Identify which cell holds the provided text, then report its [X, Y] central coordinate. 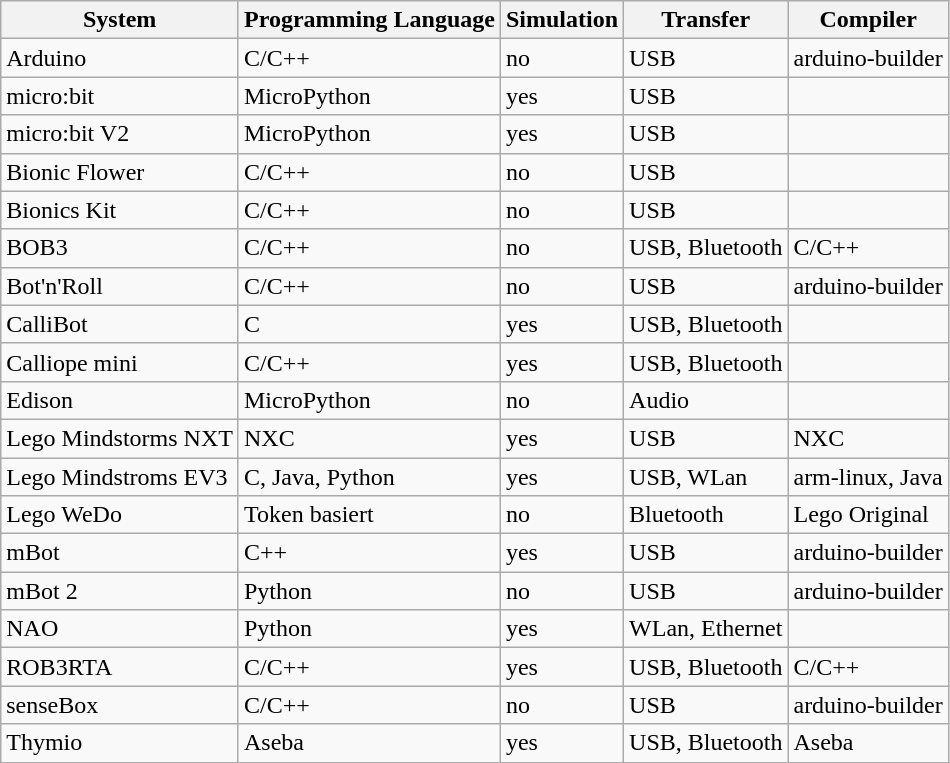
WLan, Ethernet [706, 629]
micro:bit V2 [120, 134]
Programming Language [369, 20]
Edison [120, 400]
mBot 2 [120, 591]
Arduino [120, 58]
Compiler [868, 20]
Bot'n'Roll [120, 286]
ROB3RTA [120, 667]
C [369, 324]
USB, WLan [706, 477]
Calliope mini [120, 362]
Transfer [706, 20]
NAO [120, 629]
Bluetooth [706, 515]
C++ [369, 553]
Lego Original [868, 515]
arm-linux, Java [868, 477]
BOB3 [120, 248]
mBot [120, 553]
System [120, 20]
C, Java, Python [369, 477]
Lego WeDo [120, 515]
CalliBot [120, 324]
Lego Mindstroms EV3 [120, 477]
Bionic Flower [120, 172]
senseBox [120, 705]
Thymio [120, 743]
Audio [706, 400]
Token basiert [369, 515]
micro:bit [120, 96]
Simulation [562, 20]
Lego Mindstorms NXT [120, 438]
Bionics Kit [120, 210]
